Identify which cell holds the provided text, then report its [X, Y] central coordinate. 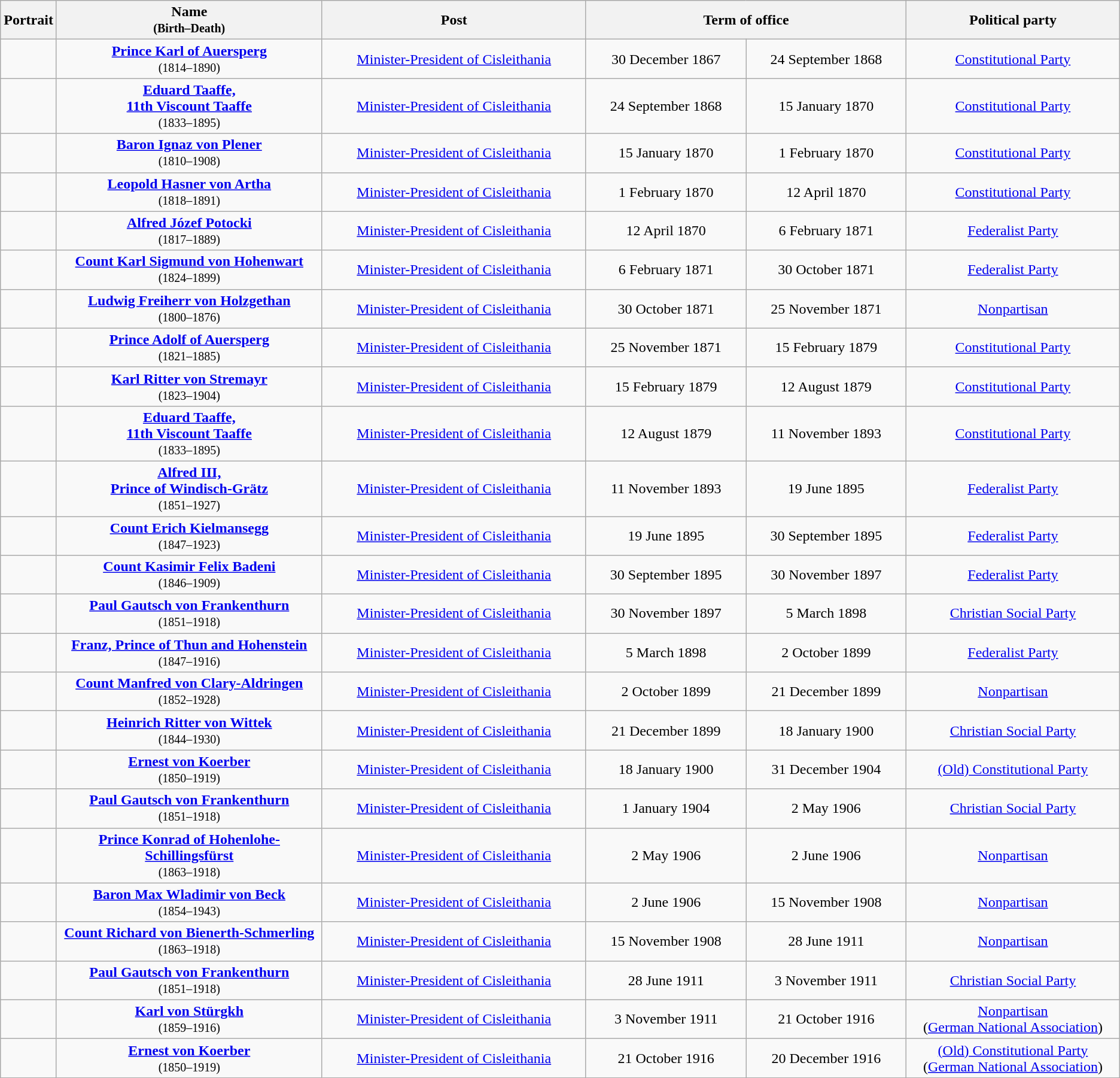
30 December 1867 [666, 59]
Alfred III,Prince of Windisch-Grätz(1851–1927) [189, 488]
Name(Birth–Death) [189, 20]
Count Richard von Bienerth-Schmerling(1863–1918) [189, 941]
Karl Ritter von Stremayr(1823–1904) [189, 387]
20 December 1916 [826, 1058]
Count Karl Sigmund von Hohenwart(1824–1899) [189, 269]
Term of office [745, 20]
Prince Adolf of Auersperg(1821–1885) [189, 347]
Karl von Stürgkh(1859–1916) [189, 1019]
Prince Konrad of Hohenlohe-Schillingsfürst(1863–1918) [189, 855]
Count Manfred von Clary-Aldringen(1852–1928) [189, 692]
Nonpartisan(German National Association) [1014, 1019]
1 January 1904 [666, 808]
Alfred Józef Potocki(1817–1889) [189, 231]
Ludwig Freiherr von Holzgethan(1800–1876) [189, 309]
Prince Karl of Auersperg(1814–1890) [189, 59]
Post [454, 20]
(Old) Constitutional Party(German National Association) [1014, 1058]
Baron Max Wladimir von Beck(1854–1943) [189, 903]
Leopold Hasner von Artha(1818–1891) [189, 192]
31 December 1904 [826, 770]
Heinrich Ritter von Wittek(1844–1930) [189, 730]
Franz, Prince of Thun and Hohenstein(1847–1916) [189, 652]
(Old) Constitutional Party [1014, 770]
Count Kasimir Felix Badeni(1846–1909) [189, 575]
Baron Ignaz von Plener(1810–1908) [189, 153]
Portrait [29, 20]
Political party [1014, 20]
Count Erich Kielmansegg(1847–1923) [189, 535]
